Output the [X, Y] coordinate of the center of the cell containing the given text.  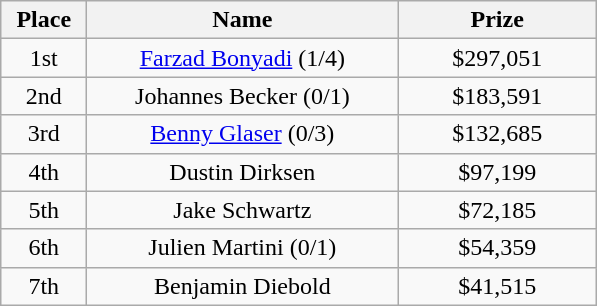
4th [44, 172]
7th [44, 286]
5th [44, 210]
$54,359 [498, 248]
Prize [498, 20]
Farzad Bonyadi (1/4) [242, 58]
3rd [44, 134]
Dustin Dirksen [242, 172]
1st [44, 58]
Benjamin Diebold [242, 286]
2nd [44, 96]
Johannes Becker (0/1) [242, 96]
6th [44, 248]
$183,591 [498, 96]
$132,685 [498, 134]
Name [242, 20]
$72,185 [498, 210]
Jake Schwartz [242, 210]
$297,051 [498, 58]
$97,199 [498, 172]
Place [44, 20]
Julien Martini (0/1) [242, 248]
$41,515 [498, 286]
Benny Glaser (0/3) [242, 134]
